Return (x, y) of the center of cell containing provided text 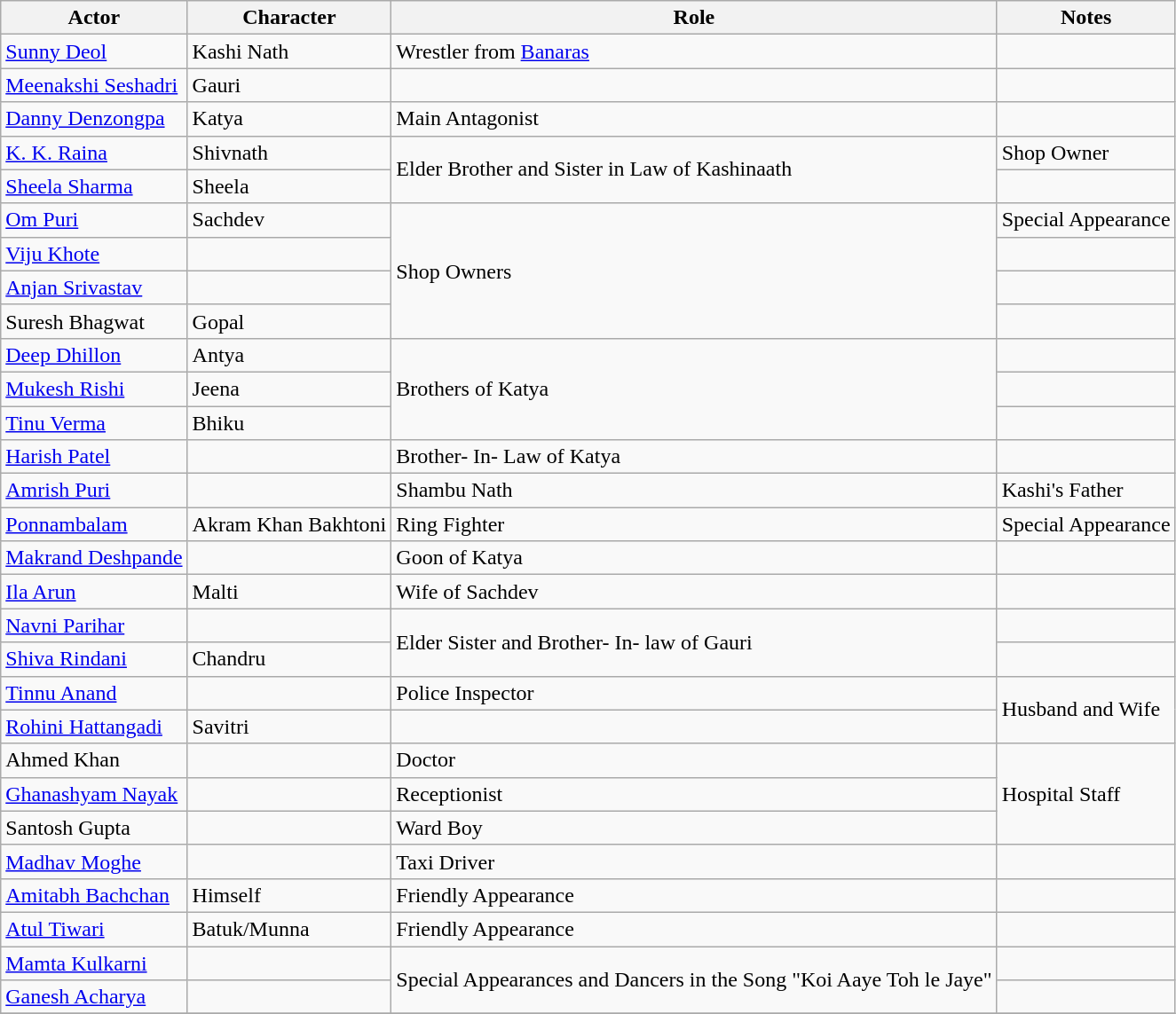
Police Inspector (694, 693)
Katya (289, 119)
Himself (289, 895)
Atul Tiwari (94, 929)
Savitri (289, 727)
Main Antagonist (694, 119)
Hospital Staff (1086, 794)
Jeena (289, 389)
Ahmed Khan (94, 760)
Antya (289, 355)
Special Appearances and Dancers in the Song "Koi Aaye Toh le Jaye" (694, 979)
Sheela Sharma (94, 186)
Kashi Nath (289, 51)
Wife of Sachdev (694, 592)
Actor (94, 18)
Chandru (289, 659)
Kashi's Father (1086, 491)
Ring Fighter (694, 524)
Mamta Kulkarni (94, 963)
Shop Owners (694, 271)
Brother- In- Law of Katya (694, 457)
Doctor (694, 760)
Om Puri (94, 220)
Elder Brother and Sister in Law of Kashinaath (694, 169)
Ghanashyam Nayak (94, 794)
Shambu Nath (694, 491)
Madhav Moghe (94, 861)
Husband and Wife (1086, 710)
Akram Khan Bakhtoni (289, 524)
Bhiku (289, 423)
Danny Denzongpa (94, 119)
Ponnambalam (94, 524)
Tinnu Anand (94, 693)
Amrish Puri (94, 491)
Rohini Hattangadi (94, 727)
Sachdev (289, 220)
Deep Dhillon (94, 355)
Gauri (289, 85)
Meenakshi Seshadri (94, 85)
Goon of Katya (694, 558)
Navni Parihar (94, 625)
Viju Khote (94, 254)
Harish Patel (94, 457)
Santosh Gupta (94, 828)
Makrand Deshpande (94, 558)
Notes (1086, 18)
Amitabh Bachchan (94, 895)
Ganesh Acharya (94, 997)
Mukesh Rishi (94, 389)
Suresh Bhagwat (94, 321)
Ward Boy (694, 828)
Shiva Rindani (94, 659)
Batuk/Munna (289, 929)
Shivnath (289, 153)
Tinu Verma (94, 423)
Anjan Srivastav (94, 287)
Ila Arun (94, 592)
Gopal (289, 321)
Elder Sister and Brother- In- law of Gauri (694, 642)
Receptionist (694, 794)
Role (694, 18)
K. K. Raina (94, 153)
Brothers of Katya (694, 389)
Wrestler from Banaras (694, 51)
Sheela (289, 186)
Malti (289, 592)
Character (289, 18)
Shop Owner (1086, 153)
Taxi Driver (694, 861)
Sunny Deol (94, 51)
